Extract the (x, y) coordinate from the center of the cell holding the provided text.  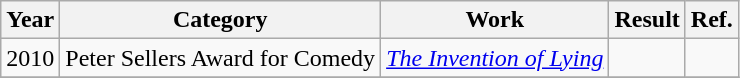
Ref. (712, 20)
2010 (30, 58)
Category (220, 20)
The Invention of Lying (495, 58)
Year (30, 20)
Peter Sellers Award for Comedy (220, 58)
Work (495, 20)
Result (647, 20)
